Extract the [x, y] coordinate from the center of the cell holding the provided text.  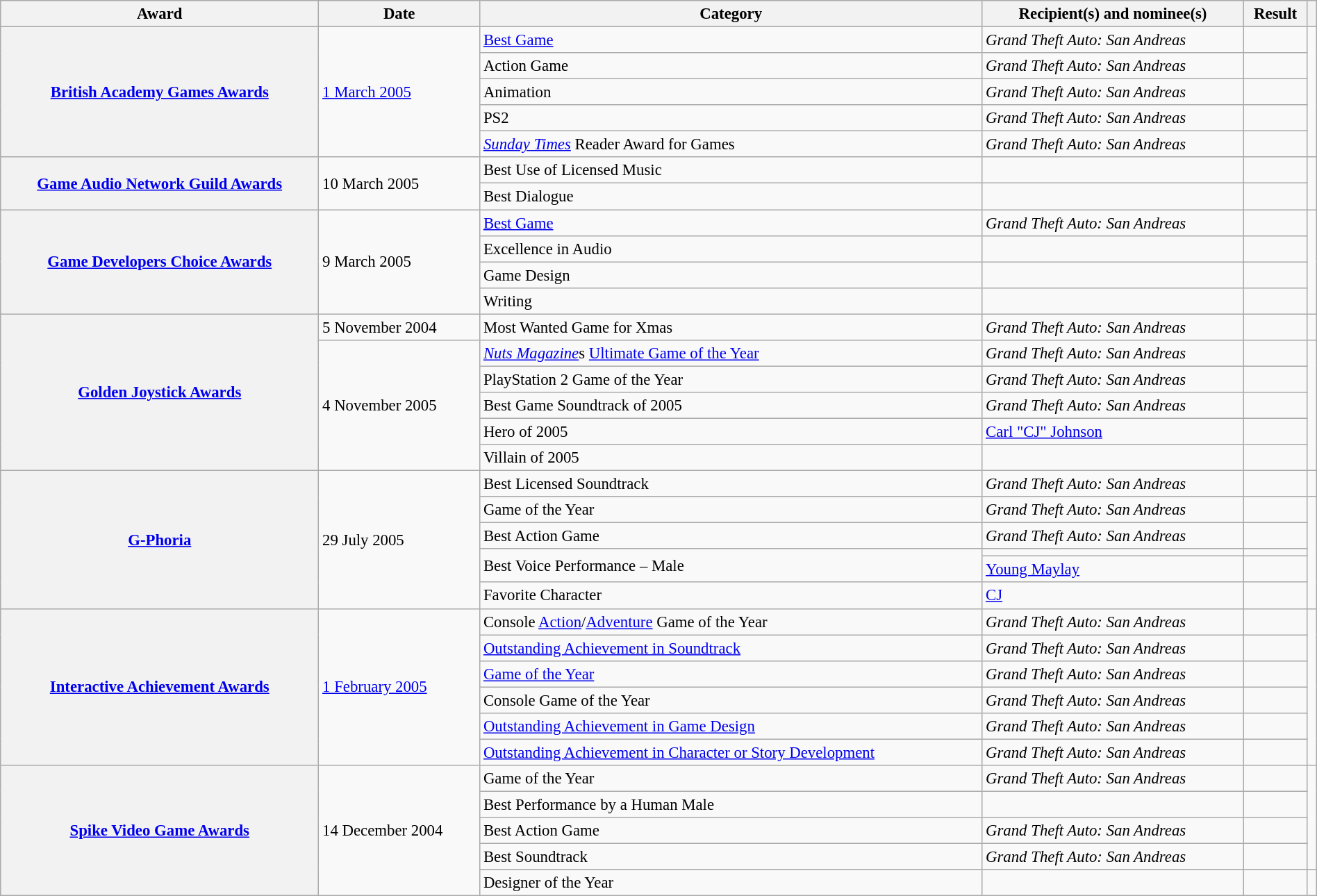
Best Voice Performance – Male [731, 565]
Designer of the Year [731, 883]
5 November 2004 [399, 327]
Sunday Times Reader Award for Games [731, 144]
Spike Video Game Awards [160, 831]
10 March 2005 [399, 183]
Game Developers Choice Awards [160, 262]
Result [1275, 14]
Hero of 2005 [731, 431]
Outstanding Achievement in Character or Story Development [731, 752]
9 March 2005 [399, 262]
Excellence in Audio [731, 249]
1 March 2005 [399, 92]
Writing [731, 301]
Best Game Soundtrack of 2005 [731, 406]
PS2 [731, 118]
14 December 2004 [399, 831]
Golden Joystick Awards [160, 392]
Best Soundtrack [731, 857]
Category [731, 14]
Recipient(s) and nominee(s) [1113, 14]
Outstanding Achievement in Game Design [731, 727]
Most Wanted Game for Xmas [731, 327]
Console Action/Adventure Game of the Year [731, 622]
1 February 2005 [399, 687]
Interactive Achievement Awards [160, 687]
PlayStation 2 Game of the Year [731, 379]
Console Game of the Year [731, 700]
Award [160, 14]
Date [399, 14]
Outstanding Achievement in Soundtrack [731, 648]
Villain of 2005 [731, 458]
G-Phoria [160, 540]
4 November 2005 [399, 406]
Animation [731, 92]
Young Maylay [1113, 570]
Best Performance by a Human Male [731, 804]
Game Design [731, 275]
Nuts Magazines Ultimate Game of the Year [731, 354]
Favorite Character [731, 596]
British Academy Games Awards [160, 92]
Best Dialogue [731, 197]
Game Audio Network Guild Awards [160, 183]
Carl "CJ" Johnson [1113, 431]
Best Licensed Soundtrack [731, 484]
CJ [1113, 596]
29 July 2005 [399, 540]
Best Use of Licensed Music [731, 170]
Action Game [731, 66]
